Identify which cell holds the provided text, then report its (X, Y) central coordinate. 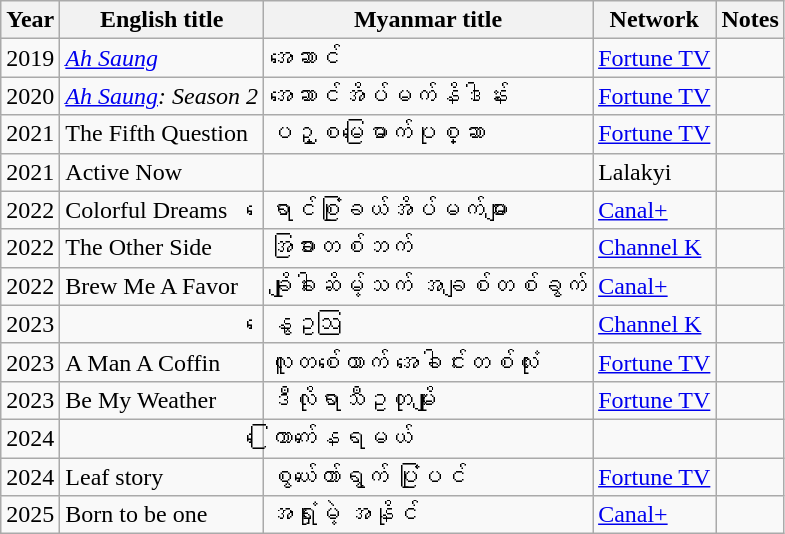
Colorful Dreams (162, 210)
Year (30, 20)
Be My Weather (162, 400)
နွေဥဩ (428, 324)
A Man A Coffin (162, 362)
အဆောင်အိပ်မက်နိဒါန်း (428, 96)
Lalakyi (654, 172)
2020 (30, 96)
ချိုခါးဆိမ့်သက် အချစ်တစ်ခွက် (428, 286)
Notes (750, 20)
အဆောင် (428, 58)
Active Now (162, 172)
စွယ်တော်ရွက် ပုံပြင် (428, 477)
Leaf story (162, 477)
The Fifth Question (162, 134)
ဒီလိုရာသီဥတုမျိုး (428, 400)
English title (162, 20)
အခြားတစ်ဘက် (428, 248)
Brew Me A Favor (162, 286)
ပဉ္စမမြောက်ပုစ္ဆာ (428, 134)
Born to be one (162, 515)
Myanmar title (428, 20)
Ah Saung (162, 58)
2019 (30, 58)
အရှုံးမဲ့ အနိုင် (428, 515)
ရောင်စုံခြယ်အိပ်မက်များ (428, 210)
2025 (30, 515)
The Other Side (162, 248)
လူတစ်ယောက် အခေါင်းတစ်လုံး (428, 362)
Network (654, 20)
ကြောက်နေရမယ် (428, 438)
Ah Saung: Season 2 (162, 96)
